Search for the cell housing the specified text and yield its (X, Y) center coordinate. 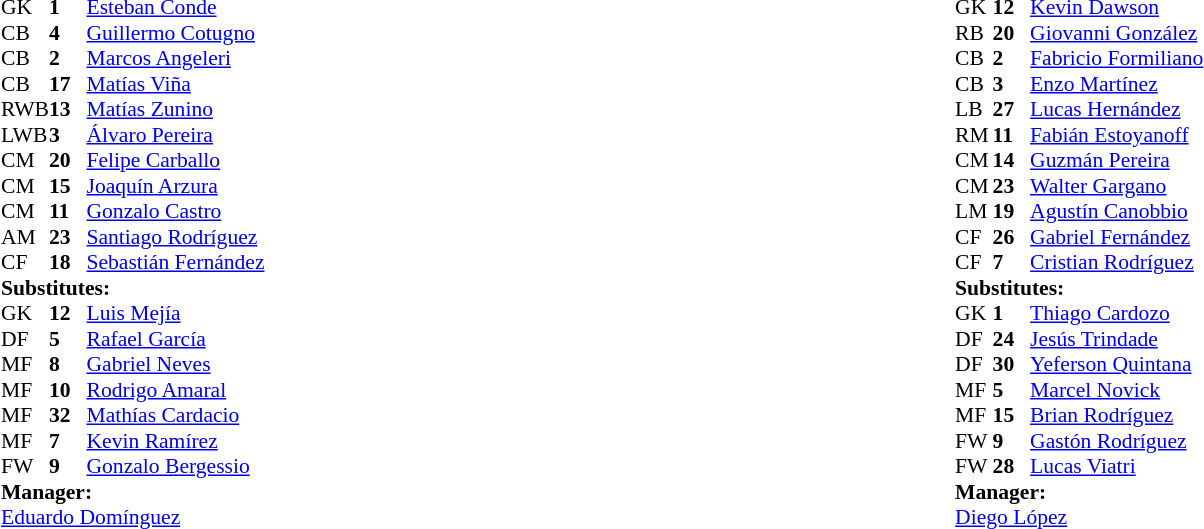
Brian Rodríguez (1116, 415)
Gabriel Fernández (1116, 237)
Agustín Canobbio (1116, 211)
Thiago Cardozo (1116, 313)
1 (1012, 313)
Felipe Carballo (175, 161)
18 (68, 263)
RB (974, 33)
14 (1012, 161)
13 (68, 109)
19 (1012, 211)
Rafael García (175, 339)
30 (1012, 365)
24 (1012, 339)
32 (68, 415)
LWB (25, 135)
RM (974, 135)
Álvaro Pereira (175, 135)
Enzo Martínez (1116, 84)
LB (974, 109)
Gastón Rodríguez (1116, 441)
Marcos Angeleri (175, 59)
28 (1012, 467)
Matías Zunino (175, 109)
12 (68, 313)
Matías Viña (175, 84)
Fabián Estoyanoff (1116, 135)
8 (68, 365)
Lucas Viatri (1116, 467)
Yeferson Quintana (1116, 365)
26 (1012, 237)
Cristian Rodríguez (1116, 263)
Guzmán Pereira (1116, 161)
Giovanni González (1116, 33)
AM (25, 237)
Joaquín Arzura (175, 186)
Sebastián Fernández (175, 263)
27 (1012, 109)
Gonzalo Bergessio (175, 467)
Santiago Rodríguez (175, 237)
RWB (25, 109)
Rodrigo Amaral (175, 390)
Gabriel Neves (175, 365)
17 (68, 84)
4 (68, 33)
Mathías Cardacio (175, 415)
Jesús Trindade (1116, 339)
Walter Gargano (1116, 186)
Gonzalo Castro (175, 211)
Lucas Hernández (1116, 109)
Kevin Ramírez (175, 441)
Marcel Novick (1116, 390)
Luis Mejía (175, 313)
Fabricio Formiliano (1116, 59)
10 (68, 390)
Guillermo Cotugno (175, 33)
LM (974, 211)
